Return the (X, Y) coordinate for the center point of the cell that contains the specified text.  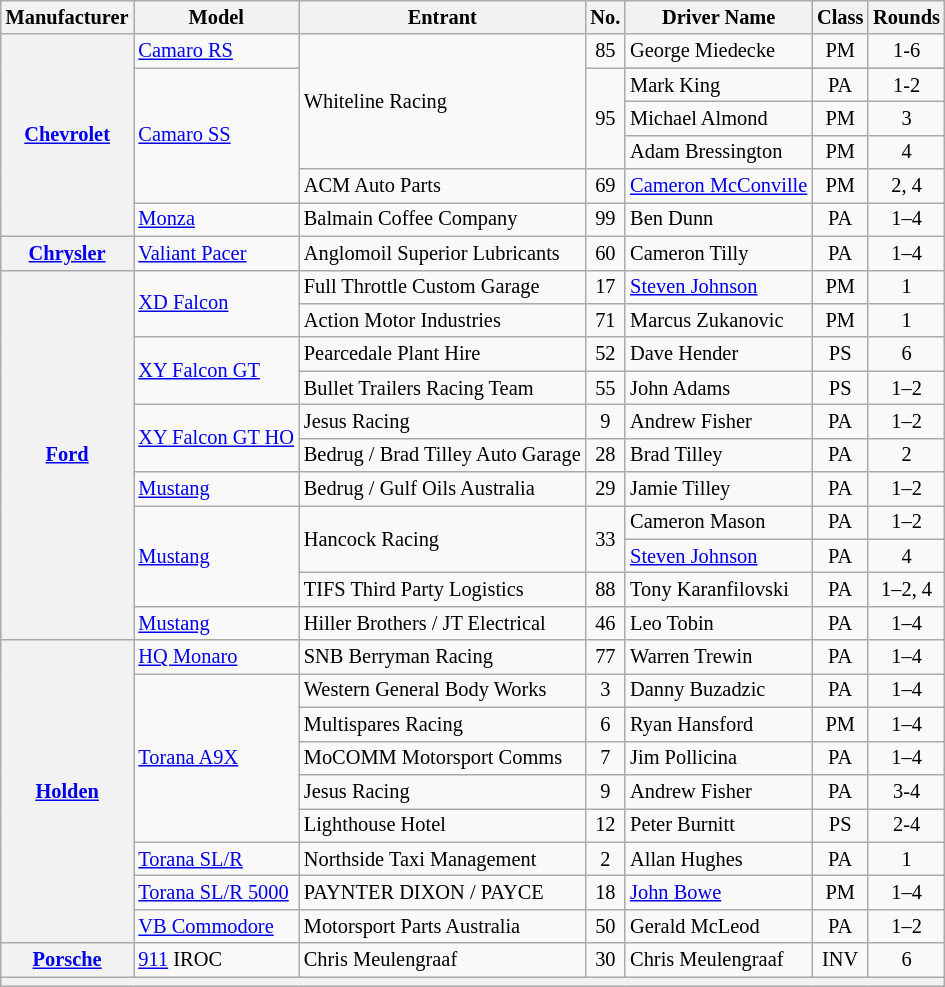
Peter Burnitt (718, 825)
Ford (68, 455)
Hiller Brothers / JT Electrical (442, 623)
XY Falcon GT (216, 370)
Driver Name (718, 17)
Leo Tobin (718, 623)
VB Commodore (216, 926)
1-2 (906, 85)
Monza (216, 219)
50 (606, 926)
99 (606, 219)
John Adams (718, 388)
3-4 (906, 791)
Torana SL/R 5000 (216, 892)
Cameron McConville (718, 186)
Full Throttle Custom Garage (442, 287)
Class (840, 17)
Bedrug / Gulf Oils Australia (442, 489)
Lighthouse Hotel (442, 825)
Pearcedale Plant Hire (442, 354)
MoCOMM Motorsport Comms (442, 758)
Tony Karanfilovski (718, 589)
29 (606, 489)
Action Motor Industries (442, 320)
Torana SL/R (216, 859)
ACM Auto Parts (442, 186)
No. (606, 17)
69 (606, 186)
77 (606, 657)
1-6 (906, 51)
2, 4 (906, 186)
Northside Taxi Management (442, 859)
Holden (68, 792)
71 (606, 320)
Bedrug / Brad Tilley Auto Garage (442, 455)
88 (606, 589)
Allan Hughes (718, 859)
Danny Buzadzic (718, 690)
Chevrolet (68, 135)
HQ Monaro (216, 657)
Whiteline Racing (442, 102)
Valiant Pacer (216, 253)
Jamie Tilley (718, 489)
Rounds (906, 17)
1–2, 4 (906, 589)
60 (606, 253)
Chrysler (68, 253)
Camaro RS (216, 51)
33 (606, 538)
Balmain Coffee Company (442, 219)
TIFS Third Party Logistics (442, 589)
46 (606, 623)
Ryan Hansford (718, 724)
30 (606, 960)
Cameron Mason (718, 522)
2-4 (906, 825)
Ben Dunn (718, 219)
Multispares Racing (442, 724)
55 (606, 388)
Motorsport Parts Australia (442, 926)
52 (606, 354)
INV (840, 960)
911 IROC (216, 960)
George Miedecke (718, 51)
Gerald McLeod (718, 926)
Jim Pollicina (718, 758)
18 (606, 892)
SNB Berryman Racing (442, 657)
Adam Bressington (718, 152)
Manufacturer (68, 17)
95 (606, 118)
Michael Almond (718, 118)
John Bowe (718, 892)
Warren Trewin (718, 657)
Torana A9X (216, 757)
Entrant (442, 17)
Hancock Racing (442, 538)
Porsche (68, 960)
Model (216, 17)
Western General Body Works (442, 690)
Brad Tilley (718, 455)
XY Falcon GT HO (216, 438)
Cameron Tilly (718, 253)
Marcus Zukanovic (718, 320)
17 (606, 287)
7 (606, 758)
12 (606, 825)
Bullet Trailers Racing Team (442, 388)
28 (606, 455)
Dave Hender (718, 354)
XD Falcon (216, 304)
Anglomoil Superior Lubricants (442, 253)
PAYNTER DIXON / PAYCE (442, 892)
Mark King (718, 85)
85 (606, 51)
Camaro SS (216, 136)
